Return (x, y) of the center of cell containing provided text 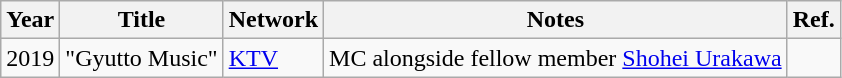
MC alongside fellow member Shohei Urakawa (556, 58)
2019 (30, 58)
Notes (556, 20)
Year (30, 20)
"Gyutto Music" (142, 58)
Title (142, 20)
Network (273, 20)
Ref. (814, 20)
KTV (273, 58)
